Provide the (X, Y) coordinate of the cell's center where the given text is located.  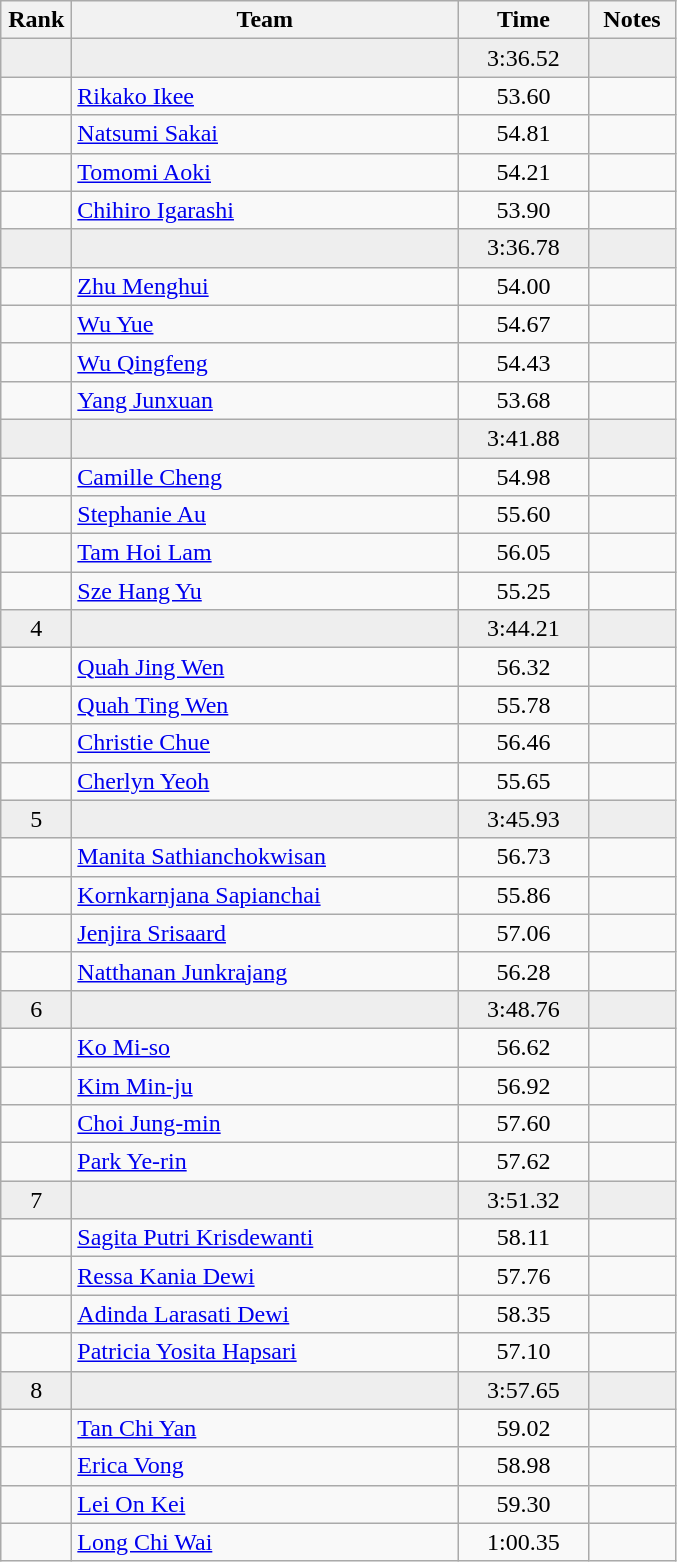
3:44.21 (524, 629)
3:51.32 (524, 1200)
Wu Yue (265, 324)
58.35 (524, 1314)
Rank (36, 20)
53.68 (524, 400)
Ressa Kania Dewi (265, 1276)
56.28 (524, 971)
56.62 (524, 1047)
Kornkarnjana Sapianchai (265, 895)
53.90 (524, 210)
6 (36, 1009)
54.00 (524, 286)
Patricia Yosita Hapsari (265, 1352)
Stephanie Au (265, 515)
56.92 (524, 1085)
Christie Chue (265, 743)
57.76 (524, 1276)
7 (36, 1200)
59.02 (524, 1428)
Sagita Putri Krisdewanti (265, 1238)
55.86 (524, 895)
55.60 (524, 515)
Ko Mi-so (265, 1047)
57.62 (524, 1162)
Lei On Kei (265, 1504)
54.43 (524, 362)
54.21 (524, 172)
57.60 (524, 1124)
3:48.76 (524, 1009)
55.25 (524, 591)
Cherlyn Yeoh (265, 781)
Natsumi Sakai (265, 134)
54.81 (524, 134)
56.05 (524, 553)
Time (524, 20)
Sze Hang Yu (265, 591)
Natthanan Junkrajang (265, 971)
Jenjira Srisaard (265, 933)
Long Chi Wai (265, 1542)
Tomomi Aoki (265, 172)
55.78 (524, 705)
3:36.52 (524, 58)
Kim Min-ju (265, 1085)
1:00.35 (524, 1542)
Rikako Ikee (265, 96)
Team (265, 20)
Quah Ting Wen (265, 705)
8 (36, 1390)
56.32 (524, 667)
54.67 (524, 324)
Tan Chi Yan (265, 1428)
Camille Cheng (265, 477)
Chihiro Igarashi (265, 210)
3:57.65 (524, 1390)
53.60 (524, 96)
Zhu Menghui (265, 286)
5 (36, 819)
59.30 (524, 1504)
3:41.88 (524, 438)
3:45.93 (524, 819)
Erica Vong (265, 1466)
Wu Qingfeng (265, 362)
56.73 (524, 857)
57.06 (524, 933)
57.10 (524, 1352)
58.11 (524, 1238)
Quah Jing Wen (265, 667)
Tam Hoi Lam (265, 553)
Park Ye-rin (265, 1162)
58.98 (524, 1466)
4 (36, 629)
56.46 (524, 743)
Adinda Larasati Dewi (265, 1314)
3:36.78 (524, 248)
54.98 (524, 477)
Notes (632, 20)
Manita Sathianchokwisan (265, 857)
55.65 (524, 781)
Choi Jung-min (265, 1124)
Yang Junxuan (265, 400)
